For the text-containing cell, return its midpoint in (x, y) coordinate format. 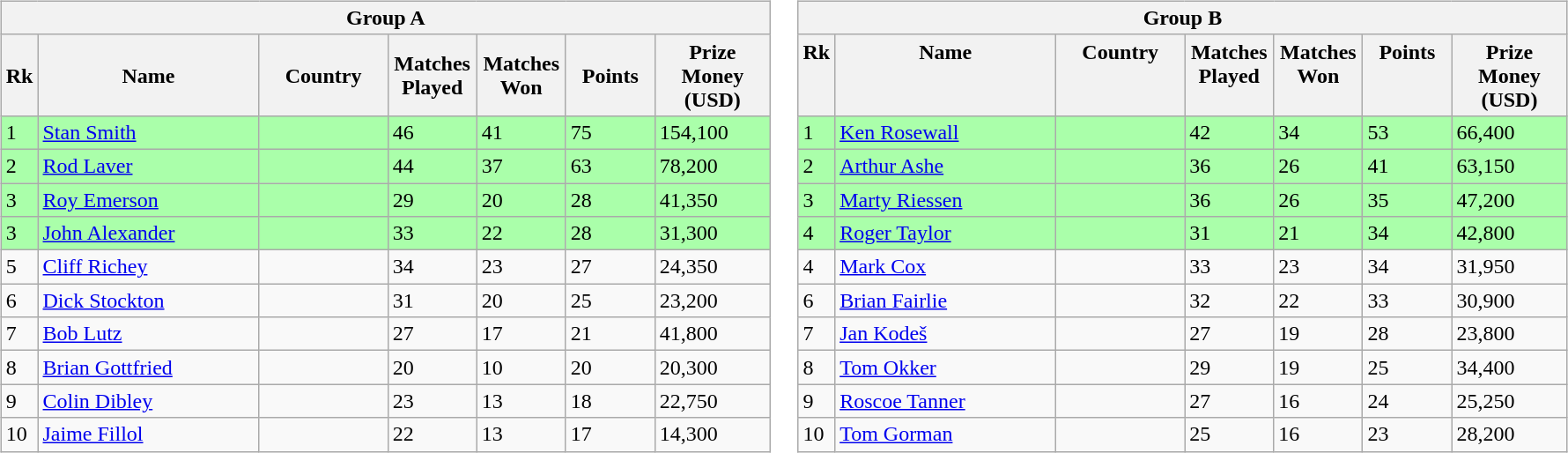
23,200 (712, 301)
47,200 (1510, 200)
Ken Rosewall (946, 132)
Roy Emerson (148, 200)
22,750 (712, 401)
Colin Dibley (148, 401)
24 (1408, 401)
37 (521, 166)
Dick Stockton (148, 301)
Jaime Fillol (148, 434)
44 (432, 166)
Group A (386, 18)
78,200 (712, 166)
63,150 (1510, 166)
35 (1408, 200)
53 (1408, 132)
18 (610, 401)
Brian Gottfried (148, 368)
32 (1230, 301)
31,950 (1510, 267)
24,350 (712, 267)
31,300 (712, 234)
Marty Riessen (946, 200)
Jan Kodeš (946, 334)
42 (1230, 132)
66,400 (1510, 132)
Stan Smith (148, 132)
Cliff Richey (148, 267)
Brian Fairlie (946, 301)
42,800 (1510, 234)
63 (610, 166)
41,350 (712, 200)
John Alexander (148, 234)
28,200 (1510, 434)
30,900 (1510, 301)
Bob Lutz (148, 334)
34,400 (1510, 368)
75 (610, 132)
154,100 (712, 132)
5 (19, 267)
Tom Gorman (946, 434)
Arthur Ashe (946, 166)
14,300 (712, 434)
Roscoe Tanner (946, 401)
46 (432, 132)
41,800 (712, 334)
Mark Cox (946, 267)
20,300 (712, 368)
23,800 (1510, 334)
25,250 (1510, 401)
Group B (1182, 18)
Tom Okker (946, 368)
Roger Taylor (946, 234)
Rod Laver (148, 166)
